Extract the (x, y) coordinate from the center of the cell holding the provided text.  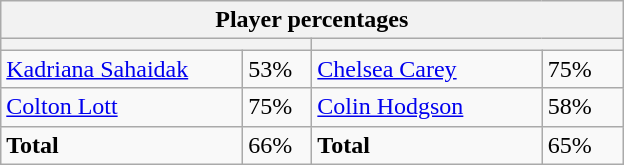
65% (582, 145)
Colin Hodgson (427, 107)
Colton Lott (122, 107)
Player percentages (312, 20)
Kadriana Sahaidak (122, 69)
66% (278, 145)
53% (278, 69)
58% (582, 107)
Chelsea Carey (427, 69)
